Identify which cell holds the provided text, then report its [x, y] central coordinate. 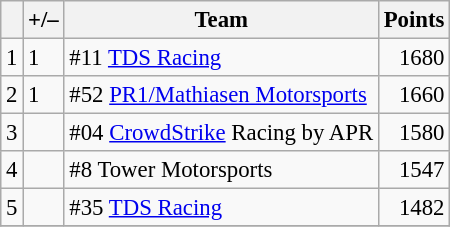
#04 CrowdStrike Racing by APR [221, 133]
#11 TDS Racing [221, 58]
Points [414, 20]
+/– [44, 20]
1680 [414, 58]
#8 Tower Motorsports [221, 170]
4 [12, 170]
5 [12, 208]
#52 PR1/Mathiasen Motorsports [221, 95]
1580 [414, 133]
2 [12, 95]
1482 [414, 208]
1660 [414, 95]
3 [12, 133]
Team [221, 20]
#35 TDS Racing [221, 208]
1547 [414, 170]
